Determine the [X, Y] coordinate at the center of the cell enclosing the given text.  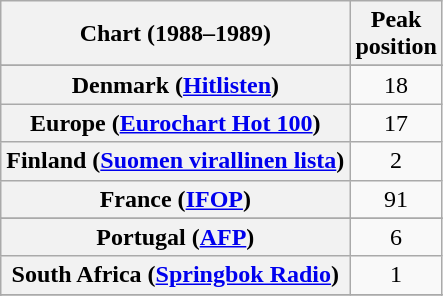
Peakposition [396, 34]
6 [396, 237]
18 [396, 85]
Chart (1988–1989) [176, 34]
17 [396, 123]
Denmark (Hitlisten) [176, 85]
1 [396, 275]
Finland (Suomen virallinen lista) [176, 161]
South Africa (Springbok Radio) [176, 275]
91 [396, 199]
Europe (Eurochart Hot 100) [176, 123]
Portugal (AFP) [176, 237]
France (IFOP) [176, 199]
2 [396, 161]
